Provide the (x, y) coordinate of the cell's center where the given text is located.  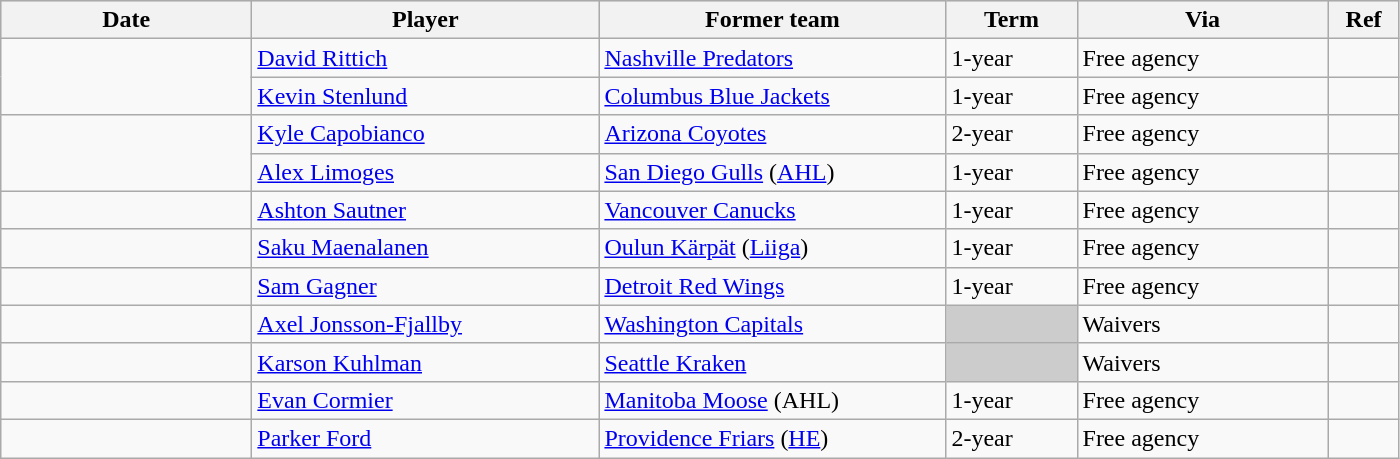
Player (426, 20)
Karson Kuhlman (426, 362)
Kyle Capobianco (426, 134)
Kevin Stenlund (426, 96)
San Diego Gulls (AHL) (772, 172)
Alex Limoges (426, 172)
Ref (1364, 20)
Seattle Kraken (772, 362)
Former team (772, 20)
David Rittich (426, 58)
Washington Capitals (772, 324)
Columbus Blue Jackets (772, 96)
Vancouver Canucks (772, 210)
Nashville Predators (772, 58)
Ashton Sautner (426, 210)
Manitoba Moose (AHL) (772, 400)
Oulun Kärpät (Liiga) (772, 248)
Evan Cormier (426, 400)
Axel Jonsson-Fjallby (426, 324)
Via (1202, 20)
Saku Maenalanen (426, 248)
Term (1012, 20)
Sam Gagner (426, 286)
Parker Ford (426, 438)
Date (126, 20)
Providence Friars (HE) (772, 438)
Detroit Red Wings (772, 286)
Arizona Coyotes (772, 134)
